Provide the (X, Y) coordinate of the cell's center where the given text is located.  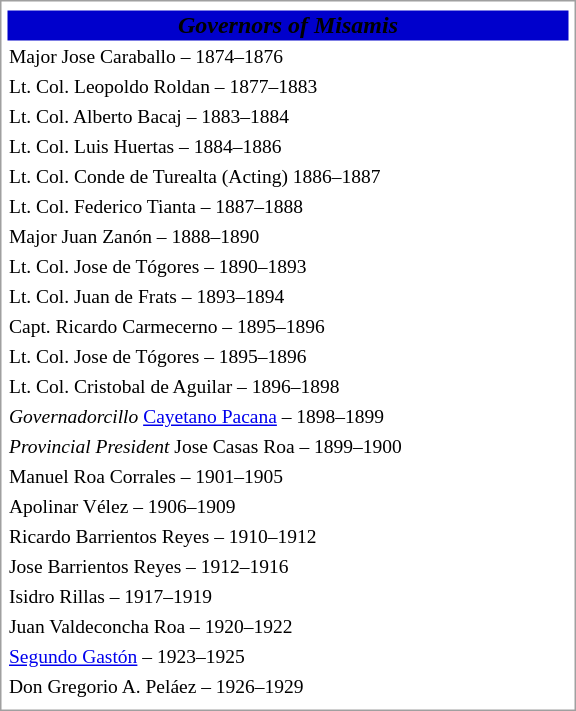
Jose Barrientos Reyes – 1912–1916 (288, 568)
Major Jose Caraballo – 1874–1876 (288, 58)
Governors of Misamis (288, 25)
Lt. Col. Juan de Frats – 1893–1894 (288, 298)
Apolinar Vélez – 1906–1909 (288, 508)
Governadorcillo Cayetano Pacana – 1898–1899 (288, 418)
Segundo Gastón – 1923–1925 (288, 658)
Juan Valdeconcha Roa – 1920–1922 (288, 628)
Major Juan Zanón – 1888–1890 (288, 238)
Capt. Ricardo Carmecerno – 1895–1896 (288, 328)
Isidro Rillas – 1917–1919 (288, 598)
Lt. Col. Cristobal de Aguilar – 1896–1898 (288, 388)
Manuel Roa Corrales – 1901–1905 (288, 478)
Lt. Col. Jose de Tógores – 1895–1896 (288, 358)
Provincial President Jose Casas Roa – 1899–1900 (288, 448)
Lt. Col. Jose de Tógores – 1890–1893 (288, 268)
Ricardo Barrientos Reyes – 1910–1912 (288, 538)
Lt. Col. Alberto Bacaj – 1883–1884 (288, 118)
Lt. Col. Leopoldo Roldan – 1877–1883 (288, 88)
Lt. Col. Luis Huertas – 1884–1886 (288, 148)
Don Gregorio A. Peláez – 1926–1929 (288, 688)
Lt. Col. Conde de Turealta (Acting) 1886–1887 (288, 178)
Lt. Col. Federico Tianta – 1887–1888 (288, 208)
